Search for the cell housing the specified text and yield its (x, y) center coordinate. 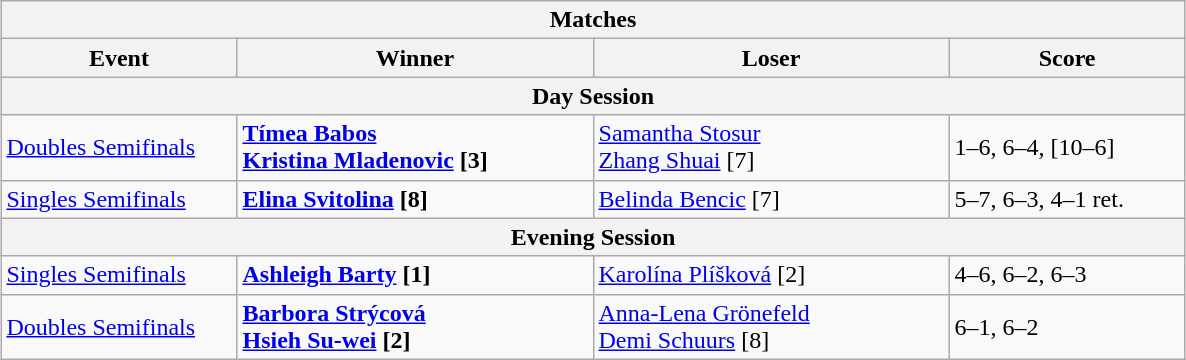
Samantha Stosur Zhang Shuai [7] (771, 148)
Ashleigh Barty [1] (415, 275)
Karolína Plíšková [2] (771, 275)
Anna-Lena Grönefeld Demi Schuurs [8] (771, 326)
6–1, 6–2 (1067, 326)
Belinda Bencic [7] (771, 199)
Score (1067, 58)
4–6, 6–2, 6–3 (1067, 275)
Matches (593, 20)
Evening Session (593, 237)
Loser (771, 58)
Elina Svitolina [8] (415, 199)
5–7, 6–3, 4–1 ret. (1067, 199)
Winner (415, 58)
Event (119, 58)
Day Session (593, 96)
Tímea Babos Kristina Mladenovic [3] (415, 148)
1–6, 6–4, [10–6] (1067, 148)
Barbora Strýcová Hsieh Su-wei [2] (415, 326)
